From the cell containing the given text, extract its center point as (X, Y) coordinate. 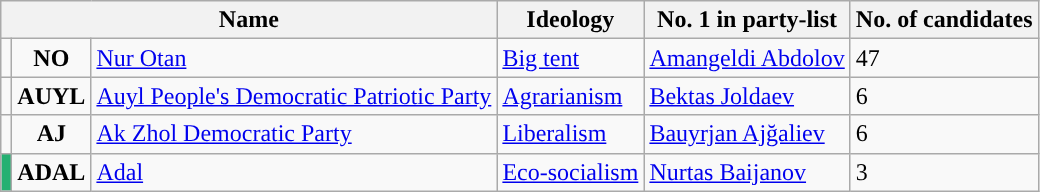
Ideology (570, 20)
Name (249, 20)
ADAL (52, 172)
Nurtas Baijanov (747, 172)
Nur Otan (294, 58)
Bektas Joldaev (747, 96)
Auyl People's Democratic Patriotic Party (294, 96)
No. of candidates (944, 20)
Agrarianism (570, 96)
Adal (294, 172)
Eco-socialism (570, 172)
Liberalism (570, 134)
Amangeldi Abdolov (747, 58)
NO (52, 58)
No. 1 in party-list (747, 20)
47 (944, 58)
Ak Zhol Democratic Party (294, 134)
Big tent (570, 58)
Bauyrjan Ajğaliev (747, 134)
3 (944, 172)
AUYL (52, 96)
AJ (52, 134)
